Extract the (x, y) coordinate from the center of the cell holding the provided text.  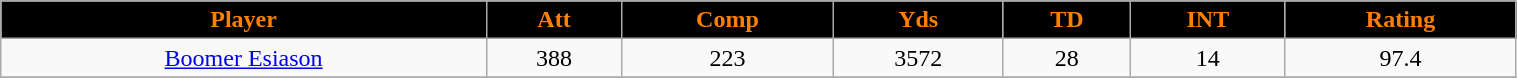
3572 (918, 58)
Rating (1400, 20)
Player (244, 20)
223 (728, 58)
97.4 (1400, 58)
Comp (728, 20)
14 (1208, 58)
TD (1067, 20)
388 (554, 58)
Yds (918, 20)
Att (554, 20)
Boomer Esiason (244, 58)
INT (1208, 20)
28 (1067, 58)
